Capture the cell that displays the provided text and extract its (X, Y) central coordinate. 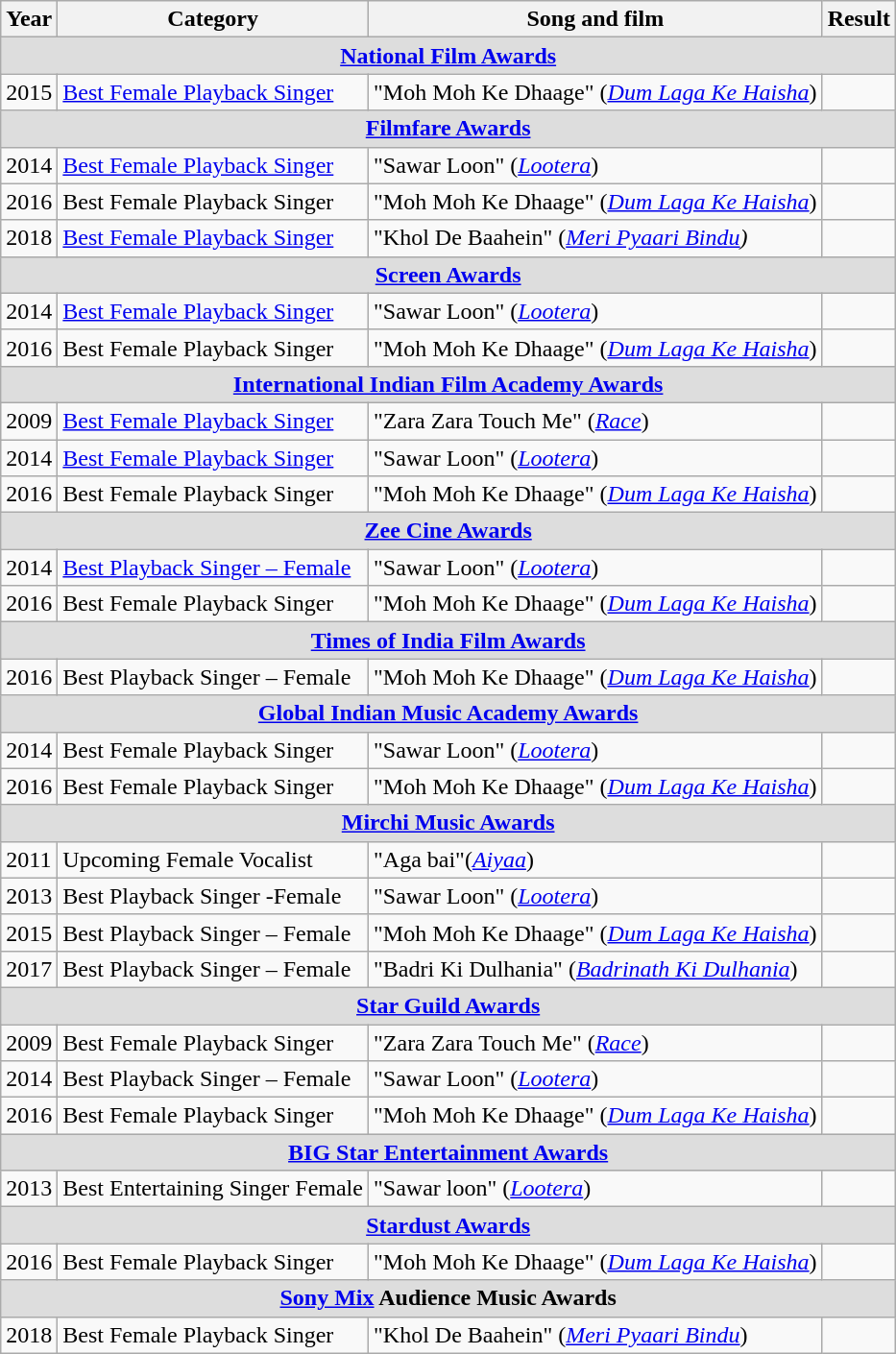
Mirchi Music Awards (448, 823)
Global Indian Music Academy Awards (448, 713)
Filmfare Awards (448, 129)
Result (859, 19)
Song and film (595, 19)
Screen Awards (448, 275)
Sony Mix Audience Music Awards (448, 1298)
"Sawar loon" (Lootera) (595, 1189)
Stardust Awards (448, 1225)
2017 (29, 969)
Star Guild Awards (448, 1005)
Best Playback Singer -Female (213, 896)
Year (29, 19)
"Aga bai"(Aiyaa) (595, 859)
Times of India Film Awards (448, 641)
Upcoming Female Vocalist (213, 859)
Zee Cine Awards (448, 531)
National Film Awards (448, 56)
BIG Star Entertainment Awards (448, 1152)
Best Entertaining Singer Female (213, 1189)
2011 (29, 859)
"Badri Ki Dulhania" (Badrinath Ki Dulhania) (595, 969)
International Indian Film Academy Awards (448, 384)
Category (213, 19)
